For the text-containing cell, return its midpoint in [X, Y] coordinate format. 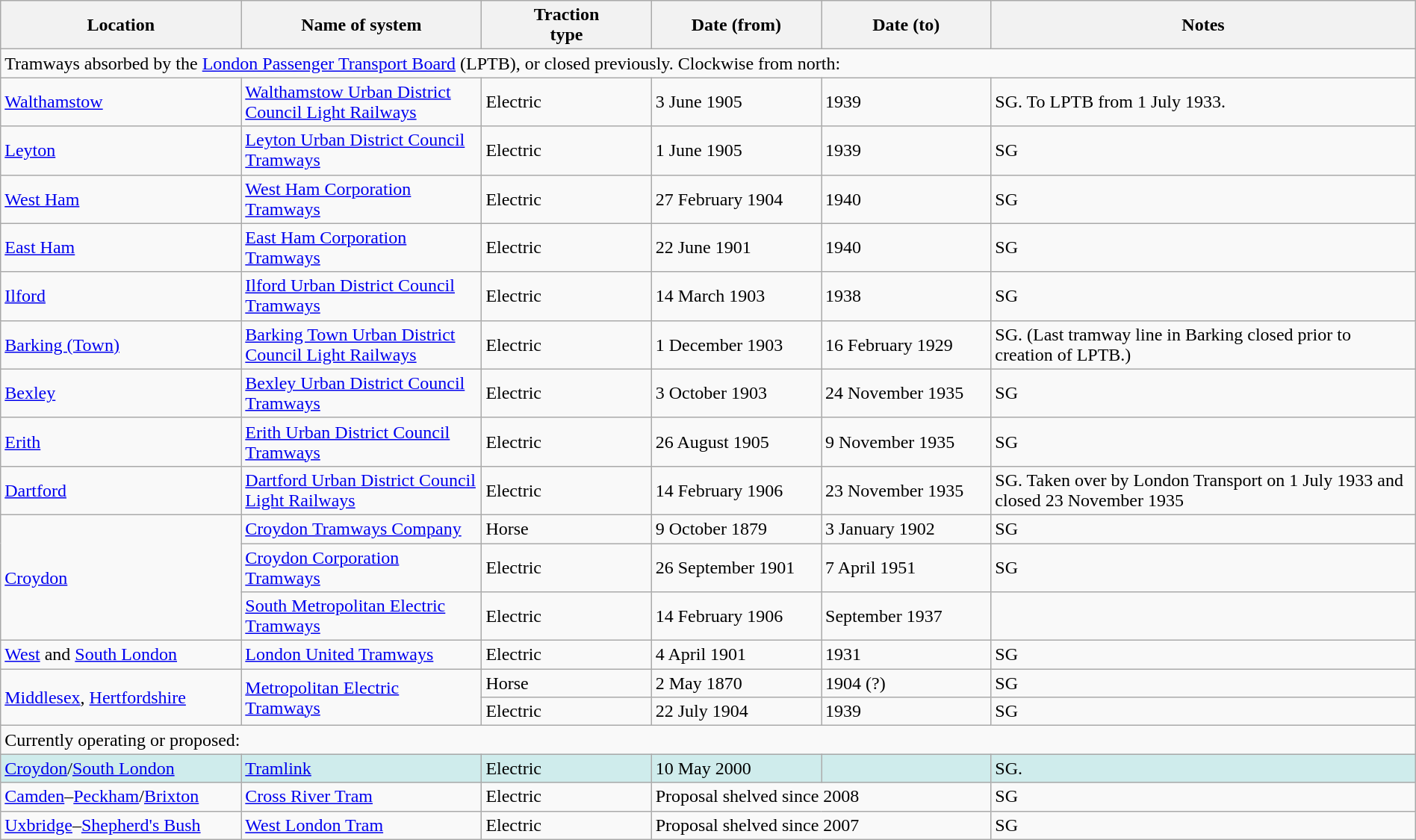
West Ham Corporation Tramways [361, 199]
26 August 1905 [736, 442]
East Ham Corporation Tramways [361, 248]
22 June 1901 [736, 248]
Bexley [121, 393]
9 October 1879 [736, 529]
1938 [907, 296]
Barking Town Urban District Council Light Railways [361, 345]
27 February 1904 [736, 199]
Croydon [121, 577]
24 November 1935 [907, 393]
1904 (?) [907, 683]
Tramlink [361, 768]
26 September 1901 [736, 567]
Location [121, 25]
2 May 1870 [736, 683]
Uxbridge–Shepherd's Bush [121, 825]
4 April 1901 [736, 655]
Middlesex, Hertfordshire [121, 697]
1 December 1903 [736, 345]
Notes [1203, 25]
7 April 1951 [907, 567]
East Ham [121, 248]
3 January 1902 [907, 529]
Barking (Town) [121, 345]
Ilford [121, 296]
September 1937 [907, 617]
SG. Taken over by London Transport on 1 July 1933 and closed 23 November 1935 [1203, 490]
3 October 1903 [736, 393]
Croydon/South London [121, 768]
Walthamstow [121, 102]
Date (to) [907, 25]
Erith Urban District Council Tramways [361, 442]
22 July 1904 [736, 712]
Cross River Tram [361, 797]
London United Tramways [361, 655]
Leyton [121, 151]
Date (from) [736, 25]
West Ham [121, 199]
16 February 1929 [907, 345]
Dartford Urban District Council Light Railways [361, 490]
3 June 1905 [736, 102]
14 March 1903 [736, 296]
Walthamstow Urban District Council Light Railways [361, 102]
SG. [1203, 768]
Croydon Tramways Company [361, 529]
9 November 1935 [907, 442]
10 May 2000 [736, 768]
Leyton Urban District Council Tramways [361, 151]
Tramways absorbed by the London Passenger Transport Board (LPTB), or closed previously. Clockwise from north: [708, 63]
Dartford [121, 490]
1931 [907, 655]
1 June 1905 [736, 151]
West and South London [121, 655]
West London Tram [361, 825]
Croydon Corporation Tramways [361, 567]
Bexley Urban District Council Tramways [361, 393]
South Metropolitan Electric Tramways [361, 617]
Camden–Peckham/Brixton [121, 797]
SG. To LPTB from 1 July 1933. [1203, 102]
Currently operating or proposed: [708, 740]
Name of system [361, 25]
Erith [121, 442]
Proposal shelved since 2008 [822, 797]
SG. (Last tramway line in Barking closed prior to creation of LPTB.) [1203, 345]
Tractiontype [566, 25]
Metropolitan Electric Tramways [361, 697]
Proposal shelved since 2007 [822, 825]
23 November 1935 [907, 490]
Ilford Urban District Council Tramways [361, 296]
